For the text-containing cell, return its midpoint in (x, y) coordinate format. 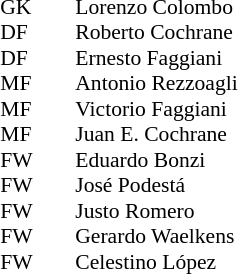
Roberto Cochrane (156, 33)
Victorio Faggiani (156, 109)
Antonio Rezzoagli (156, 83)
Gerardo Waelkens (156, 237)
José Podestá (156, 185)
Ernesto Faggiani (156, 58)
Eduardo Bonzi (156, 160)
Juan E. Cochrane (156, 135)
Justo Romero (156, 211)
